Detect which cell encompasses the target text, then output its (X, Y) center coordinate. 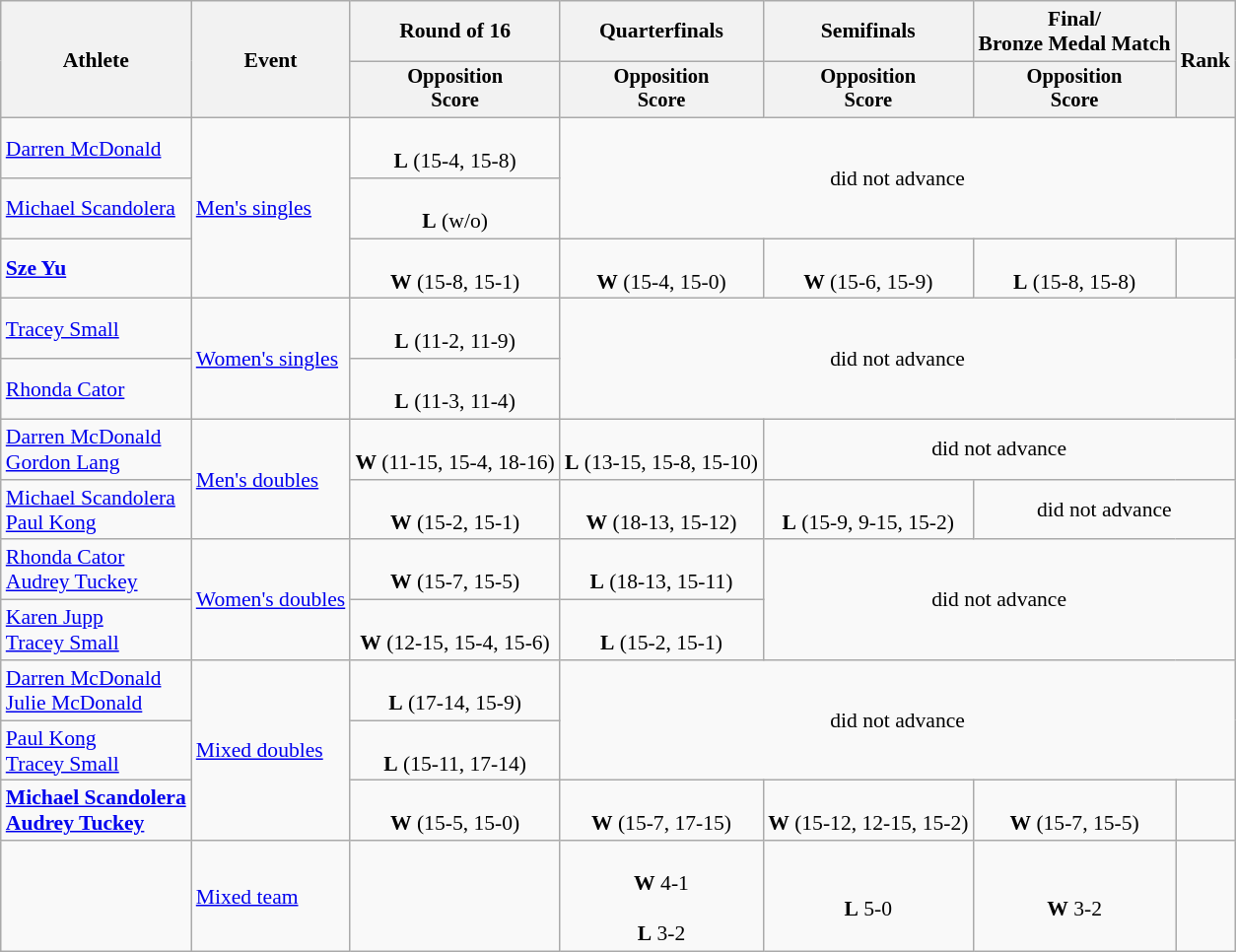
W 4-1L 3-2 (661, 896)
L (11-2, 11-9) (455, 329)
Paul KongTracey Small (97, 751)
Darren McDonald (97, 148)
Mixed team (271, 896)
Final/Bronze Medal Match (1074, 32)
Mixed doubles (271, 751)
Rhonda Cator (97, 388)
L (15-4, 15-8) (455, 148)
W (18-13, 15-12) (661, 510)
Semifinals (867, 32)
Rhonda CatorAudrey Tuckey (97, 570)
W (11-15, 15-4, 18-16) (455, 449)
L (15-2, 15-1) (661, 631)
W (12-15, 15-4, 15-6) (455, 631)
Tracey Small (97, 329)
Women's singles (271, 359)
Athlete (97, 59)
W (15-6, 15-9) (867, 268)
L (w/o) (455, 209)
W 3-2 (1074, 896)
Rank (1206, 59)
L (11-3, 11-4) (455, 388)
W (15-2, 15-1) (455, 510)
L (18-13, 15-11) (661, 570)
W (15-4, 15-0) (661, 268)
L (13-15, 15-8, 15-10) (661, 449)
L (15-9, 9-15, 15-2) (867, 510)
W (15-7, 17-15) (661, 810)
W (15-12, 12-15, 15-2) (867, 810)
W (15-8, 15-1) (455, 268)
L 5-0 (867, 896)
Round of 16 (455, 32)
Darren McDonaldJulie McDonald (97, 690)
Sze Yu (97, 268)
Darren McDonaldGordon Lang (97, 449)
L (15-8, 15-8) (1074, 268)
Michael ScandoleraAudrey Tuckey (97, 810)
Michael Scandolera (97, 209)
Women's doubles (271, 600)
Quarterfinals (661, 32)
Men's doubles (271, 480)
W (15-5, 15-0) (455, 810)
Karen JuppTracey Small (97, 631)
L (17-14, 15-9) (455, 690)
Event (271, 59)
Men's singles (271, 209)
Michael ScandoleraPaul Kong (97, 510)
L (15-11, 17-14) (455, 751)
